Return the (x, y) coordinate for the center point of the cell that contains the specified text.  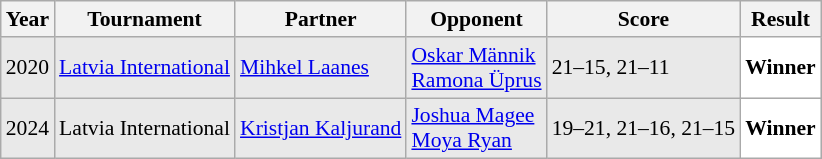
Tournament (144, 19)
19–21, 21–16, 21–15 (644, 128)
Result (780, 19)
21–15, 21–11 (644, 68)
Opponent (476, 19)
Oskar Männik Ramona Üprus (476, 68)
Joshua Magee Moya Ryan (476, 128)
Mihkel Laanes (320, 68)
2020 (28, 68)
Score (644, 19)
2024 (28, 128)
Year (28, 19)
Partner (320, 19)
Kristjan Kaljurand (320, 128)
